Search for the cell housing the specified text and yield its [X, Y] center coordinate. 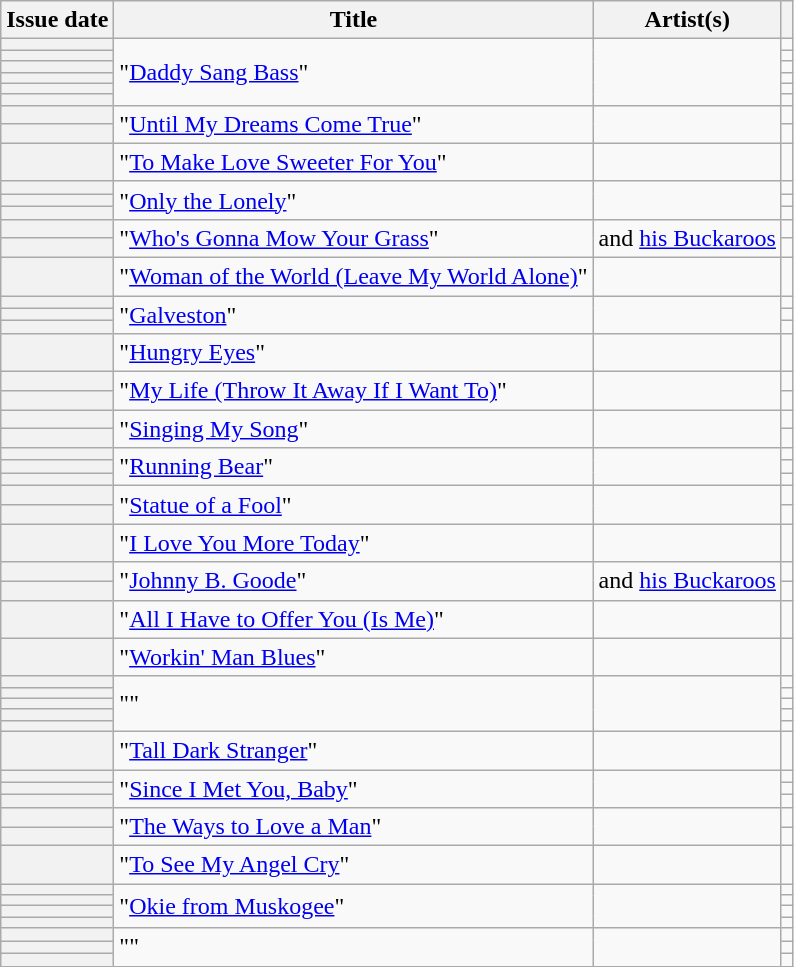
"Woman of the World (Leave My World Alone)" [354, 276]
"Workin' Man Blues" [354, 657]
"Who's Gonna Mow Your Grass" [354, 238]
"Hungry Eyes" [354, 353]
"The Ways to Love a Man" [354, 827]
"Running Bear" [354, 467]
"Singing My Song" [354, 429]
"Galveston" [354, 315]
Issue date [58, 20]
"Okie from Muskogee" [354, 906]
"Johnny B. Goode" [354, 581]
"My Life (Throw It Away If I Want To)" [354, 391]
"To See My Angel Cry" [354, 865]
"Until My Dreams Come True" [354, 124]
"Daddy Sang Bass" [354, 72]
"I Love You More Today" [354, 543]
"Statue of a Fool" [354, 505]
"All I Have to Offer You (Is Me)" [354, 619]
"To Make Love Sweeter For You" [354, 162]
"Since I Met You, Baby" [354, 789]
"Only the Lonely" [354, 200]
Title [354, 20]
Artist(s) [687, 20]
"Tall Dark Stranger" [354, 750]
